Locate the cell with the specified text and output its (x, y) center coordinate. 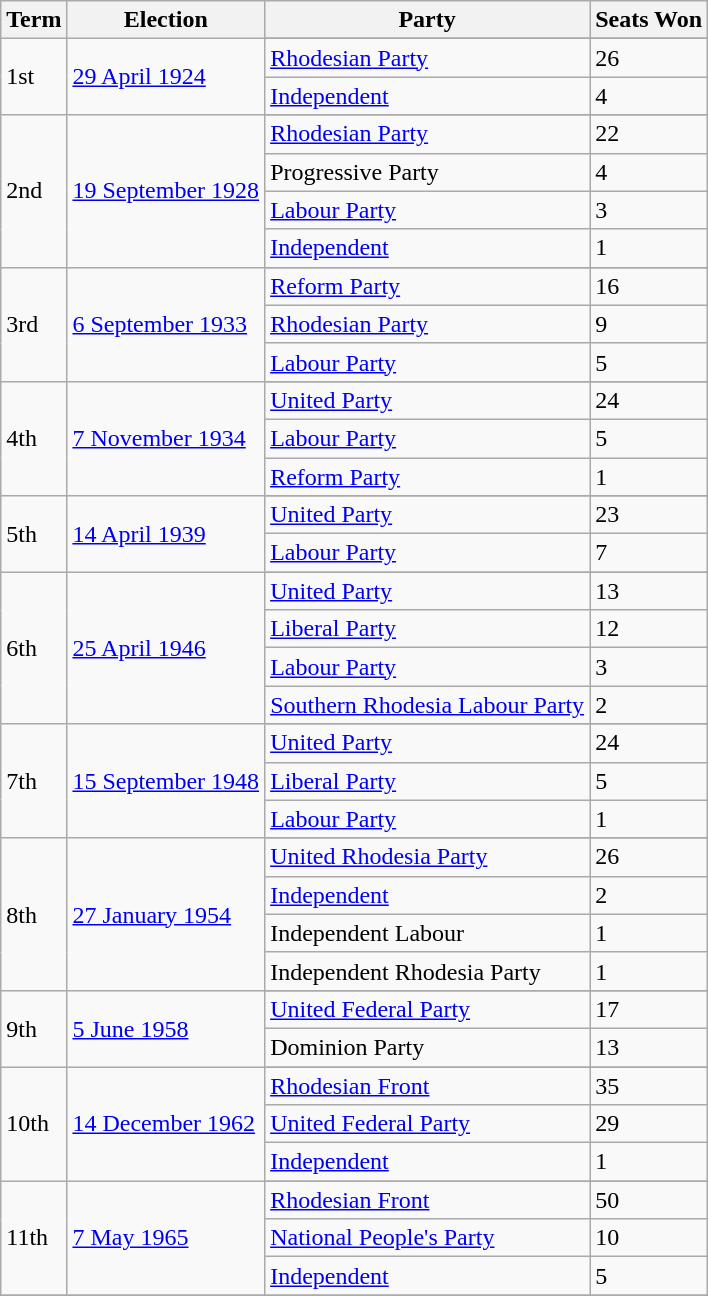
19 September 1928 (166, 191)
7 (649, 553)
9th (34, 1028)
7th (34, 781)
Seats Won (649, 20)
14 April 1939 (166, 534)
7 May 1965 (166, 1238)
17 (649, 1009)
27 January 1954 (166, 914)
11th (34, 1238)
7 November 1934 (166, 438)
29 (649, 1124)
2nd (34, 191)
50 (649, 1200)
6 September 1933 (166, 324)
15 September 1948 (166, 781)
Independent Rhodesia Party (428, 971)
6th (34, 648)
14 December 1962 (166, 1123)
8th (34, 914)
4th (34, 438)
Election (166, 20)
23 (649, 515)
5th (34, 534)
35 (649, 1085)
9 (649, 324)
12 (649, 629)
Southern Rhodesia Labour Party (428, 705)
16 (649, 286)
Dominion Party (428, 1047)
National People's Party (428, 1238)
22 (649, 134)
10th (34, 1123)
Party (428, 20)
1st (34, 77)
Term (34, 20)
5 June 1958 (166, 1028)
10 (649, 1238)
29 April 1924 (166, 77)
Independent Labour (428, 933)
United Rhodesia Party (428, 857)
3rd (34, 324)
25 April 1946 (166, 648)
Progressive Party (428, 172)
